Return (x, y) of the center of cell containing provided text 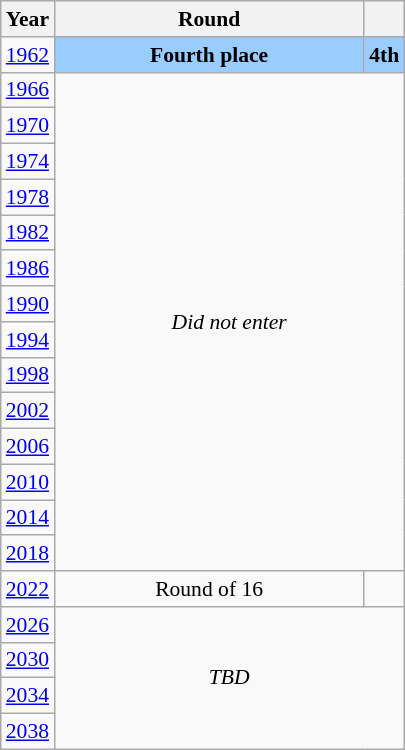
2026 (28, 625)
1986 (28, 269)
Round (209, 19)
2002 (28, 411)
2010 (28, 482)
2014 (28, 518)
4th (384, 55)
Round of 16 (209, 589)
1966 (28, 90)
2034 (28, 696)
2038 (28, 732)
Did not enter (229, 322)
1998 (28, 375)
1982 (28, 233)
2018 (28, 554)
1990 (28, 304)
1978 (28, 197)
1970 (28, 126)
1974 (28, 162)
2022 (28, 589)
2030 (28, 660)
Year (28, 19)
Fourth place (209, 55)
TBD (229, 678)
2006 (28, 447)
1994 (28, 340)
1962 (28, 55)
